Extract the (x, y) coordinate from the center of the cell holding the provided text.  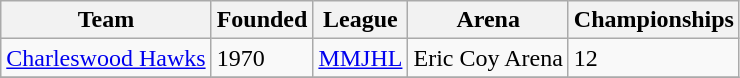
Charleswood Hawks (106, 58)
Arena (488, 20)
12 (654, 58)
1970 (262, 58)
Championships (654, 20)
Eric Coy Arena (488, 58)
League (360, 20)
Founded (262, 20)
MMJHL (360, 58)
Team (106, 20)
